Determine the [X, Y] coordinate at the center of the cell enclosing the given text.  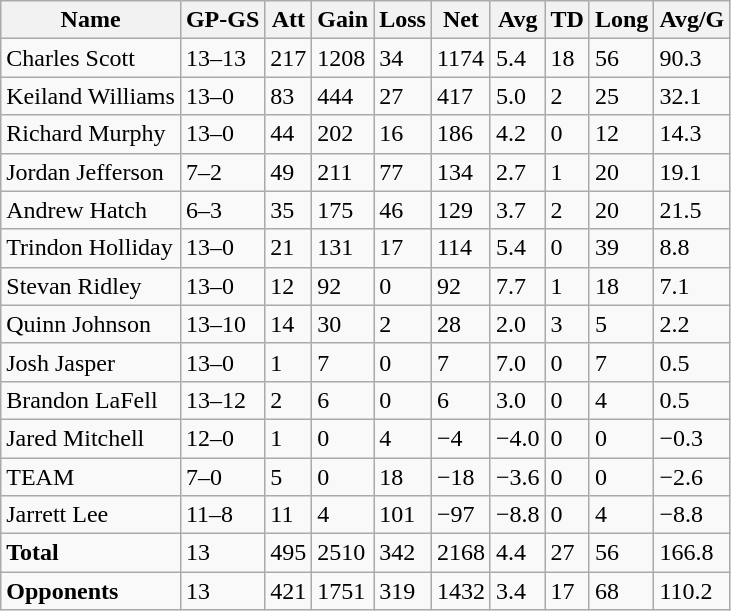
3.0 [518, 400]
7–0 [222, 477]
11 [288, 515]
5.0 [518, 96]
Jared Mitchell [91, 438]
TEAM [91, 477]
7.0 [518, 362]
16 [403, 134]
175 [343, 210]
Andrew Hatch [91, 210]
46 [403, 210]
186 [460, 134]
2510 [343, 553]
Jordan Jefferson [91, 172]
101 [403, 515]
13–12 [222, 400]
2.2 [692, 324]
7.1 [692, 286]
−0.3 [692, 438]
Long [621, 20]
GP-GS [222, 20]
4.4 [518, 553]
Loss [403, 20]
495 [288, 553]
2168 [460, 553]
21.5 [692, 210]
−97 [460, 515]
Name [91, 20]
2.0 [518, 324]
30 [343, 324]
1751 [343, 591]
Quinn Johnson [91, 324]
19.1 [692, 172]
129 [460, 210]
14 [288, 324]
−2.6 [692, 477]
202 [343, 134]
3 [567, 324]
Trindon Holliday [91, 248]
Avg/G [692, 20]
11–8 [222, 515]
Josh Jasper [91, 362]
Avg [518, 20]
217 [288, 58]
32.1 [692, 96]
13–10 [222, 324]
Brandon LaFell [91, 400]
8.8 [692, 248]
Att [288, 20]
83 [288, 96]
Net [460, 20]
131 [343, 248]
−4 [460, 438]
25 [621, 96]
7.7 [518, 286]
319 [403, 591]
49 [288, 172]
211 [343, 172]
12–0 [222, 438]
21 [288, 248]
7–2 [222, 172]
2.7 [518, 172]
342 [403, 553]
444 [343, 96]
−3.6 [518, 477]
−18 [460, 477]
77 [403, 172]
90.3 [692, 58]
114 [460, 248]
TD [567, 20]
35 [288, 210]
166.8 [692, 553]
Total [91, 553]
1432 [460, 591]
134 [460, 172]
1208 [343, 58]
14.3 [692, 134]
1174 [460, 58]
3.4 [518, 591]
417 [460, 96]
Keiland Williams [91, 96]
Stevan Ridley [91, 286]
421 [288, 591]
Gain [343, 20]
Richard Murphy [91, 134]
34 [403, 58]
Charles Scott [91, 58]
13–13 [222, 58]
68 [621, 591]
44 [288, 134]
3.7 [518, 210]
4.2 [518, 134]
110.2 [692, 591]
Jarrett Lee [91, 515]
−4.0 [518, 438]
6–3 [222, 210]
Opponents [91, 591]
28 [460, 324]
39 [621, 248]
